Capture the cell that displays the provided text and extract its [x, y] central coordinate. 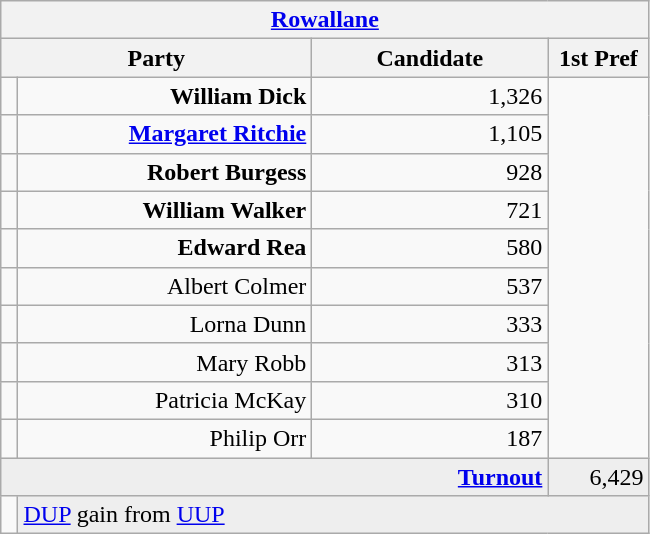
Philip Orr [165, 438]
580 [430, 248]
Candidate [430, 58]
Party [156, 58]
6,429 [598, 477]
721 [430, 210]
Turnout [274, 477]
333 [430, 324]
Rowallane [325, 20]
Lorna Dunn [165, 324]
DUP gain from UUP [334, 515]
1st Pref [598, 58]
187 [430, 438]
Margaret Ritchie [165, 134]
Patricia McKay [165, 400]
Robert Burgess [165, 172]
313 [430, 362]
William Dick [165, 96]
William Walker [165, 210]
310 [430, 400]
928 [430, 172]
1,105 [430, 134]
Mary Robb [165, 362]
Albert Colmer [165, 286]
537 [430, 286]
1,326 [430, 96]
Edward Rea [165, 248]
